Return [x, y] of the center of cell containing provided text 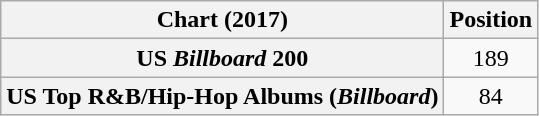
US Billboard 200 [222, 58]
US Top R&B/Hip-Hop Albums (Billboard) [222, 96]
189 [491, 58]
84 [491, 96]
Position [491, 20]
Chart (2017) [222, 20]
